Locate the cell with the specified text and output its [X, Y] center coordinate. 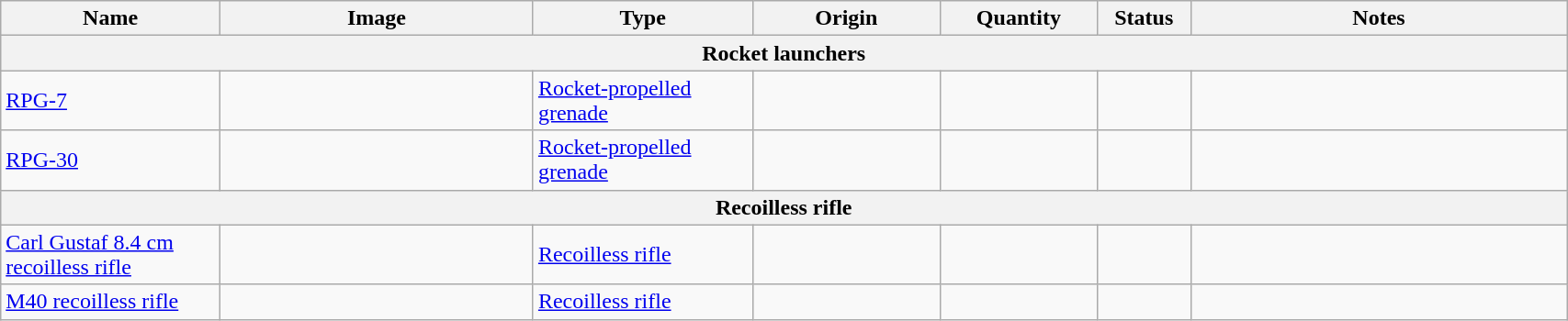
Origin [847, 18]
M40 recoilless rifle [110, 302]
Carl Gustaf 8.4 cm recoilless rifle [110, 255]
Rocket launchers [784, 53]
RPG-30 [110, 160]
Quantity [1019, 18]
Type [643, 18]
Status [1144, 18]
Name [110, 18]
RPG-7 [110, 101]
Image [377, 18]
Notes [1378, 18]
